Find where the given text appears and provide that cell's center as (x, y) coordinate. 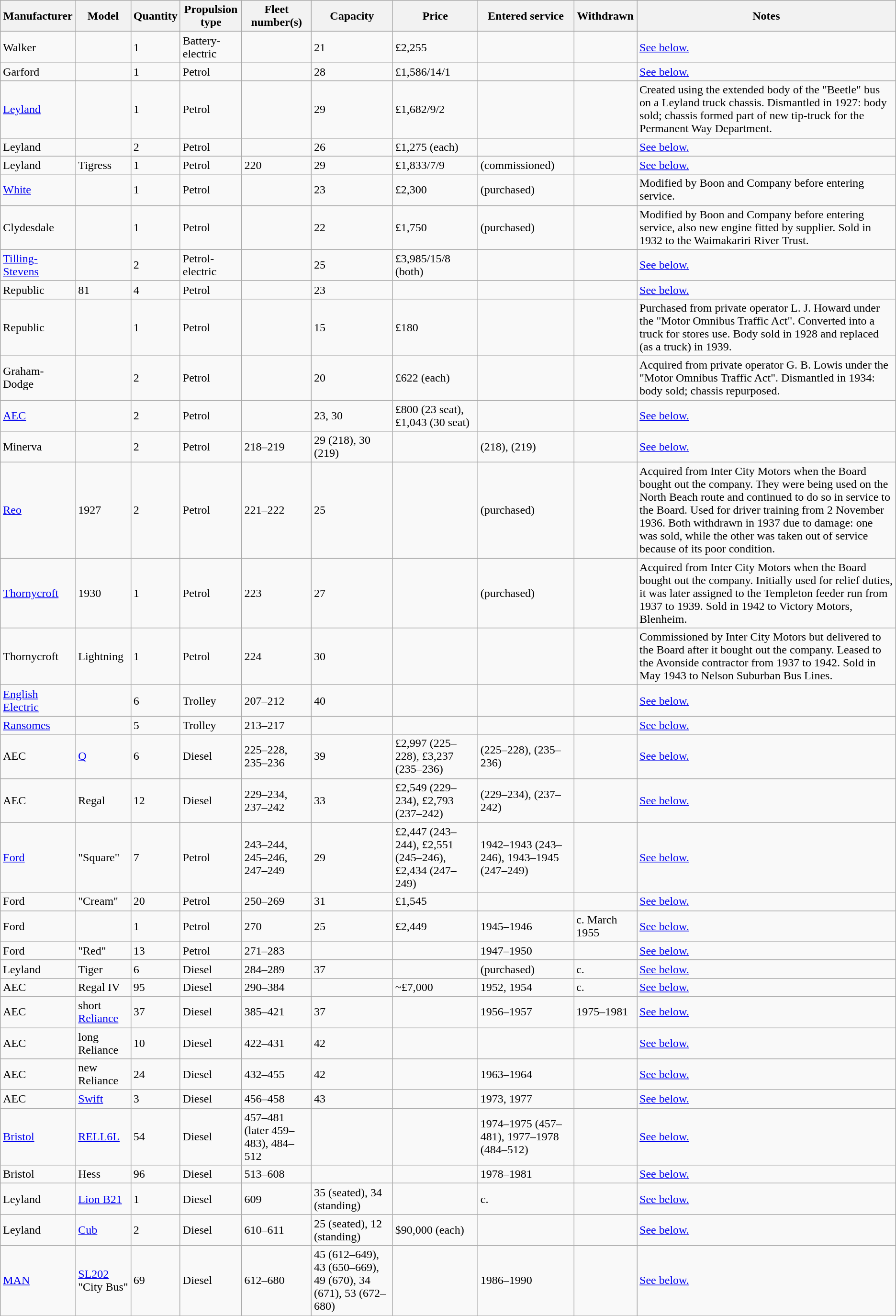
£622 (each) (435, 378)
31 (352, 901)
220 (277, 165)
£1,545 (435, 901)
Regal (103, 800)
£180 (435, 327)
long Reliance (103, 1043)
54 (155, 1136)
Quantity (155, 16)
£2,997 (225–228), £3,237 (235–236) (435, 756)
"Red" (103, 951)
"Cream" (103, 901)
33 (352, 800)
English Electric (38, 701)
Fleet number(s) (277, 16)
610–611 (277, 1230)
Battery-electric (211, 47)
1986–1990 (526, 1281)
3 (155, 1099)
Modified by Boon and Company before entering service. (767, 190)
£2,255 (435, 47)
c. March 1955 (605, 926)
Lightning (103, 657)
1952, 1954 (526, 987)
221–222 (277, 510)
250–269 (277, 901)
27 (352, 593)
1942–1943 (243–246), 1943–1945 (247–249) (526, 857)
short Reliance (103, 1012)
£2,447 (243–244), £2,551 (245–246), £2,434 (247–249) (435, 857)
1973, 1977 (526, 1099)
1930 (103, 593)
(218), (219) (526, 447)
Regal IV (103, 987)
Entered service (526, 16)
12 (155, 800)
1956–1957 (526, 1012)
213–217 (277, 725)
612–680 (277, 1281)
24 (155, 1074)
£1,750 (435, 227)
1945–1946 (526, 926)
"Square" (103, 857)
81 (103, 290)
284–289 (277, 969)
Propulsion type (211, 16)
28 (352, 72)
224 (277, 657)
£1,586/14/1 (435, 72)
MAN (38, 1281)
£2,549 (229–234), £2,793 (237–242) (435, 800)
£800 (23 seat), £1,043 (30 seat) (435, 416)
456–458 (277, 1099)
£1,275 (each) (435, 147)
Capacity (352, 16)
£2,449 (435, 926)
Price (435, 16)
£3,985/15/8 (both) (435, 265)
290–384 (277, 987)
£1,833/7/9 (435, 165)
609 (277, 1199)
96 (155, 1174)
39 (352, 756)
29 (218), 30 (219) (352, 447)
Q (103, 756)
223 (277, 593)
Modified by Boon and Company before entering service, also new engine fitted by supplier. Sold in 1932 to the Waimakariri River Trust. (767, 227)
Model (103, 16)
RELL6L (103, 1136)
(commissioned) (526, 165)
225–228, 235–236 (277, 756)
1963–1964 (526, 1074)
271–283 (277, 951)
new Reliance (103, 1074)
£2,300 (435, 190)
Tiger (103, 969)
(229–234), (237–242) (526, 800)
30 (352, 657)
Graham-Dodge (38, 378)
White (38, 190)
4 (155, 290)
Tigress (103, 165)
513–608 (277, 1174)
Garford (38, 72)
Reo (38, 510)
270 (277, 926)
1974–1975 (457–481), 1977–1978 (484–512) (526, 1136)
Withdrawn (605, 16)
40 (352, 701)
1947–1950 (526, 951)
7 (155, 857)
35 (seated), 34 (standing) (352, 1199)
Ransomes (38, 725)
69 (155, 1281)
13 (155, 951)
SL202 "City Bus" (103, 1281)
Petrol-electric (211, 265)
23, 30 (352, 416)
432–455 (277, 1074)
Notes (767, 16)
Minerva (38, 447)
Manufacturer (38, 16)
Cub (103, 1230)
£1,682/9/2 (435, 109)
~£7,000 (435, 987)
457–481 (later 459–483), 484–512 (277, 1136)
218–219 (277, 447)
95 (155, 987)
229–234, 237–242 (277, 800)
422–431 (277, 1043)
26 (352, 147)
207–212 (277, 701)
Walker (38, 47)
25 (seated), 12 (standing) (352, 1230)
1927 (103, 510)
Swift (103, 1099)
$90,000 (each) (435, 1230)
385–421 (277, 1012)
22 (352, 227)
5 (155, 725)
Tilling-Stevens (38, 265)
1978–1981 (526, 1174)
Lion B21 (103, 1199)
Acquired from private operator G. B. Lowis under the "Motor Omnibus Traffic Act". Dismantled in 1934: body sold; chassis repurposed. (767, 378)
43 (352, 1099)
243–244, 245–246, 247–249 (277, 857)
15 (352, 327)
45 (612–649), 43 (650–669), 49 (670), 34 (671), 53 (672–680) (352, 1281)
Hess (103, 1174)
21 (352, 47)
1975–1981 (605, 1012)
(225–228), (235–236) (526, 756)
10 (155, 1043)
Clydesdale (38, 227)
